Capture the cell that displays the provided text and extract its [x, y] central coordinate. 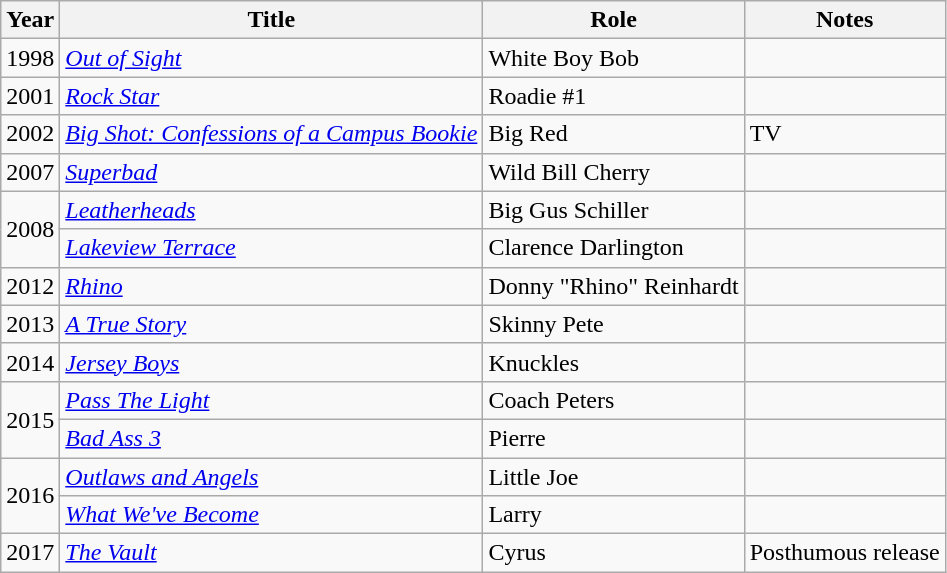
Wild Bill Cherry [614, 172]
1998 [30, 58]
2012 [30, 286]
2017 [30, 553]
Title [272, 20]
Roadie #1 [614, 96]
Coach Peters [614, 400]
2016 [30, 496]
Posthumous release [844, 553]
Cyrus [614, 553]
Outlaws and Angels [272, 477]
Jersey Boys [272, 362]
2013 [30, 324]
Lakeview Terrace [272, 248]
Year [30, 20]
Donny "Rhino" Reinhardt [614, 286]
TV [844, 134]
Leatherheads [272, 210]
Rock Star [272, 96]
Pierre [614, 438]
Big Shot: Confessions of a Campus Bookie [272, 134]
2001 [30, 96]
Pass The Light [272, 400]
Skinny Pete [614, 324]
Little Joe [614, 477]
Knuckles [614, 362]
Big Gus Schiller [614, 210]
Big Red [614, 134]
Superbad [272, 172]
Larry [614, 515]
Rhino [272, 286]
White Boy Bob [614, 58]
Notes [844, 20]
2007 [30, 172]
Clarence Darlington [614, 248]
What We've Become [272, 515]
A True Story [272, 324]
2002 [30, 134]
Out of Sight [272, 58]
Role [614, 20]
2008 [30, 229]
2015 [30, 419]
Bad Ass 3 [272, 438]
The Vault [272, 553]
2014 [30, 362]
